Scan for the cell matching the given text and deliver its (X, Y) coordinate at center. 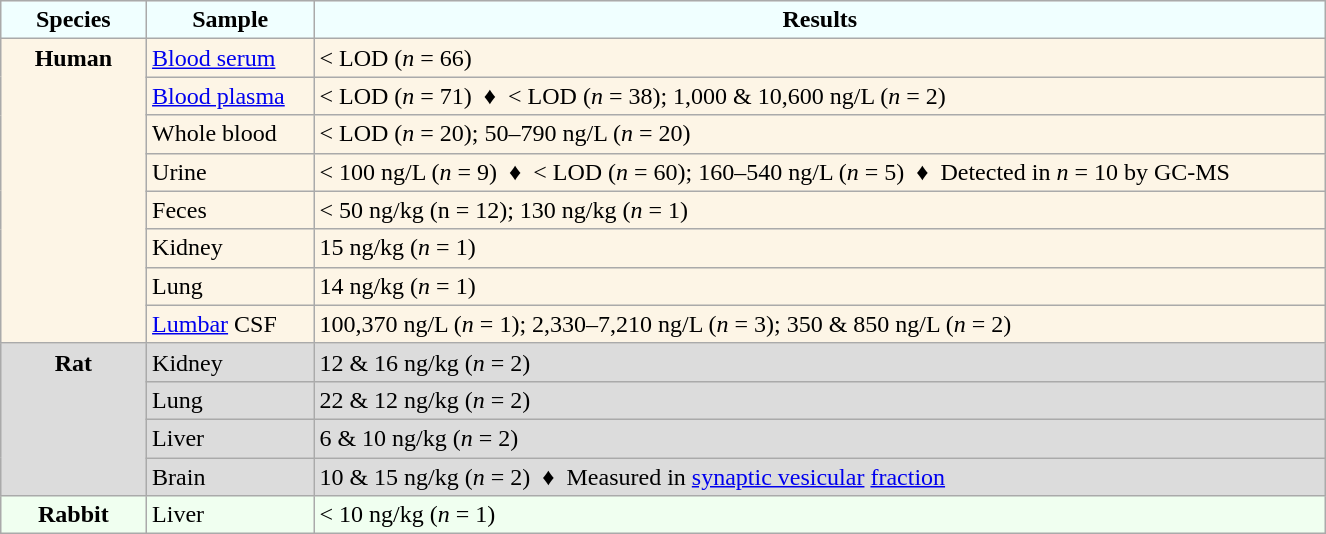
Blood plasma (230, 96)
< LOD (n = 20); 50–790 ng/L (n = 20) (820, 134)
Sample (230, 20)
22 & 12 ng/kg (n = 2) (820, 400)
14 ng/kg (n = 1) (820, 286)
12 & 16 ng/kg (n = 2) (820, 362)
Whole blood (230, 134)
15 ng/kg (n = 1) (820, 248)
< LOD (n = 71) ♦ < LOD (n = 38); 1,000 & 10,600 ng/L (n = 2) (820, 96)
Feces (230, 210)
Brain (230, 477)
10 & 15 ng/kg (n = 2) ♦ Measured in synaptic vesicular fraction (820, 477)
100,370 ng/L (n = 1); 2,330–7,210 ng/L (n = 3); 350 & 850 ng/L (n = 2) (820, 324)
Urine (230, 172)
Human (73, 191)
< LOD (n = 66) (820, 58)
< 10 ng/kg (n = 1) (820, 515)
Rat (73, 419)
6 & 10 ng/kg (n = 2) (820, 438)
Blood serum (230, 58)
Results (820, 20)
Species (73, 20)
Lumbar CSF (230, 324)
< 50 ng/kg (n = 12); 130 ng/kg (n = 1) (820, 210)
Rabbit (73, 515)
< 100 ng/L (n = 9) ♦ < LOD (n = 60); 160–540 ng/L (n = 5) ♦ Detected in n = 10 by GC-MS (820, 172)
